Capture the cell that displays the provided text and extract its [X, Y] central coordinate. 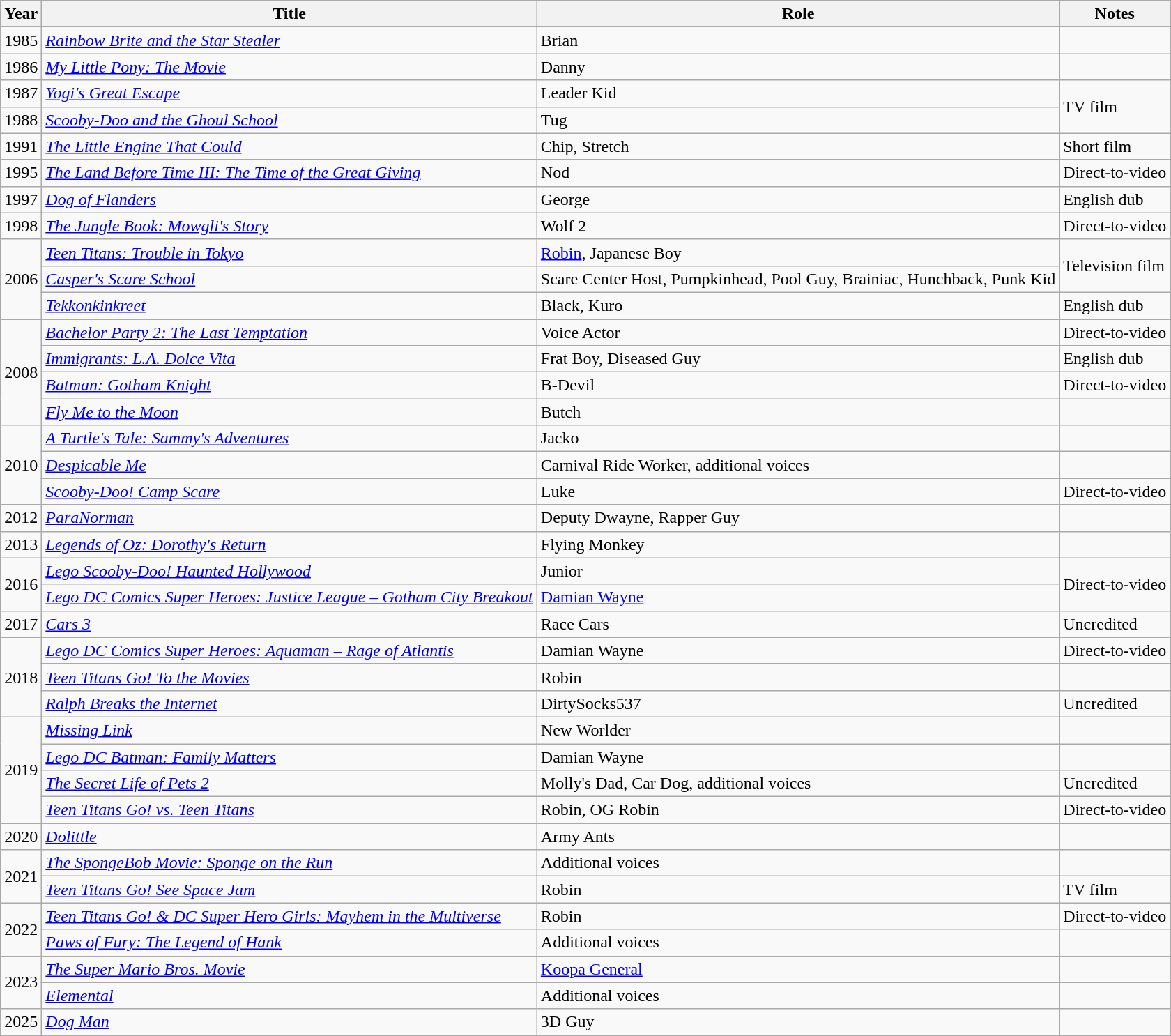
Short film [1115, 146]
Dog Man [290, 1022]
1987 [21, 93]
Butch [797, 412]
1997 [21, 199]
The Jungle Book: Mowgli's Story [290, 226]
Lego DC Comics Super Heroes: Aquaman – Rage of Atlantis [290, 650]
Rainbow Brite and the Star Stealer [290, 40]
2021 [21, 876]
Danny [797, 67]
Nod [797, 173]
ParaNorman [290, 518]
Batman: Gotham Knight [290, 386]
2017 [21, 624]
Scooby-Doo and the Ghoul School [290, 120]
Voice Actor [797, 333]
Brian [797, 40]
1998 [21, 226]
Dolittle [290, 837]
Teen Titans Go! To the Movies [290, 677]
Robin, Japanese Boy [797, 252]
1995 [21, 173]
2008 [21, 372]
2010 [21, 465]
Casper's Scare School [290, 279]
Fly Me to the Moon [290, 412]
Teen Titans Go! & DC Super Hero Girls: Mayhem in the Multiverse [290, 916]
The Little Engine That Could [290, 146]
A Turtle's Tale: Sammy's Adventures [290, 439]
2023 [21, 982]
Army Ants [797, 837]
3D Guy [797, 1022]
Yogi's Great Escape [290, 93]
2006 [21, 279]
Paws of Fury: The Legend of Hank [290, 943]
1986 [21, 67]
Teen Titans Go! See Space Jam [290, 890]
Television film [1115, 266]
2019 [21, 770]
2025 [21, 1022]
The Secret Life of Pets 2 [290, 784]
Junior [797, 571]
The Super Mario Bros. Movie [290, 969]
Lego Scooby-Doo! Haunted Hollywood [290, 571]
Jacko [797, 439]
Immigrants: L.A. Dolce Vita [290, 359]
Molly's Dad, Car Dog, additional voices [797, 784]
1985 [21, 40]
1988 [21, 120]
Bachelor Party 2: The Last Temptation [290, 333]
Frat Boy, Diseased Guy [797, 359]
The Land Before Time III: The Time of the Great Giving [290, 173]
2020 [21, 837]
Legends of Oz: Dorothy's Return [290, 544]
Flying Monkey [797, 544]
Scare Center Host, Pumpkinhead, Pool Guy, Brainiac, Hunchback, Punk Kid [797, 279]
Lego DC Batman: Family Matters [290, 756]
Notes [1115, 14]
2018 [21, 677]
Tug [797, 120]
Title [290, 14]
Chip, Stretch [797, 146]
Ralph Breaks the Internet [290, 703]
2013 [21, 544]
2012 [21, 518]
Missing Link [290, 730]
Teen Titans: Trouble in Tokyo [290, 252]
Deputy Dwayne, Rapper Guy [797, 518]
Wolf 2 [797, 226]
Race Cars [797, 624]
2016 [21, 584]
Leader Kid [797, 93]
2022 [21, 929]
Teen Titans Go! vs. Teen Titans [290, 810]
Luke [797, 492]
George [797, 199]
Koopa General [797, 969]
My Little Pony: The Movie [290, 67]
The SpongeBob Movie: Sponge on the Run [290, 863]
Year [21, 14]
Scooby-Doo! Camp Scare [290, 492]
Carnival Ride Worker, additional voices [797, 465]
Cars 3 [290, 624]
Dog of Flanders [290, 199]
Role [797, 14]
B-Devil [797, 386]
New Worlder [797, 730]
Black, Kuro [797, 305]
Tekkonkinkreet [290, 305]
1991 [21, 146]
Lego DC Comics Super Heroes: Justice League – Gotham City Breakout [290, 597]
Robin, OG Robin [797, 810]
DirtySocks537 [797, 703]
Elemental [290, 996]
Despicable Me [290, 465]
